Determine the (X, Y) coordinate at the center of the cell enclosing the given text.  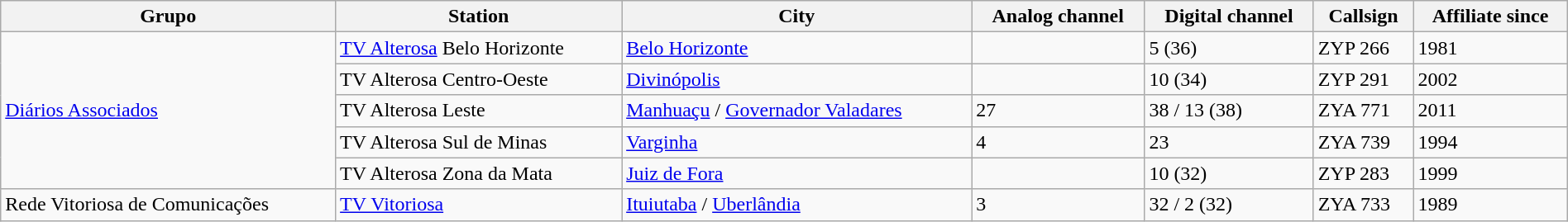
City (797, 17)
Juiz de Fora (797, 173)
10 (32) (1229, 173)
3 (1059, 205)
Diários Associados (169, 111)
ZYP 283 (1363, 173)
TV Alterosa Belo Horizonte (479, 48)
23 (1229, 142)
Grupo (169, 17)
10 (34) (1229, 79)
TV Alterosa Centro-Oeste (479, 79)
5 (36) (1229, 48)
TV Vitoriosa (479, 205)
32 / 2 (32) (1229, 205)
Belo Horizonte (797, 48)
ZYP 266 (1363, 48)
Divinópolis (797, 79)
Callsign (1363, 17)
Varginha (797, 142)
1989 (1490, 205)
TV Alterosa Leste (479, 111)
1994 (1490, 142)
Digital channel (1229, 17)
1999 (1490, 173)
ZYA 733 (1363, 205)
TV Alterosa Zona da Mata (479, 173)
2011 (1490, 111)
2002 (1490, 79)
Station (479, 17)
TV Alterosa Sul de Minas (479, 142)
1981 (1490, 48)
4 (1059, 142)
27 (1059, 111)
Manhuaçu / Governador Valadares (797, 111)
Ituiutaba / Uberlândia (797, 205)
ZYP 291 (1363, 79)
38 / 13 (38) (1229, 111)
Rede Vitoriosa de Comunicações (169, 205)
Affiliate since (1490, 17)
Analog channel (1059, 17)
ZYA 739 (1363, 142)
ZYA 771 (1363, 111)
